Pinpoint the cell where the given text exists, returning its (x, y) midpoint coordinate. 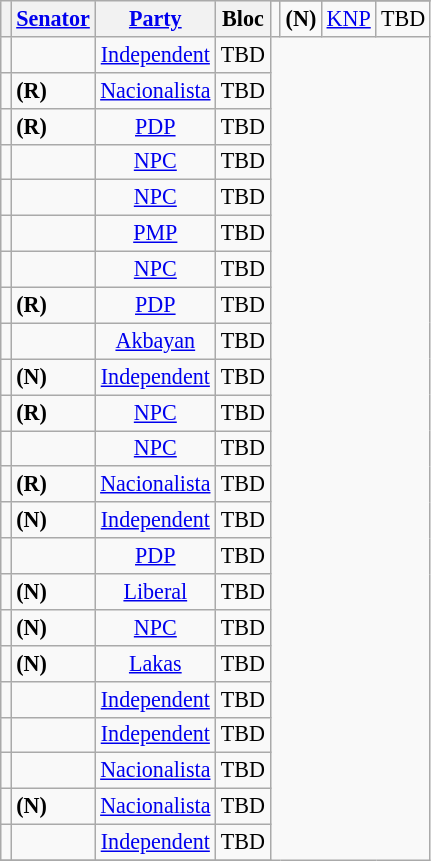
Akbayan (156, 341)
Liberal (156, 591)
Senator (53, 18)
Party (156, 18)
Lakas (156, 663)
PMP (156, 233)
KNP (348, 18)
Bloc (243, 18)
